Provide the [X, Y] coordinate of the cell's center where the given text is located.  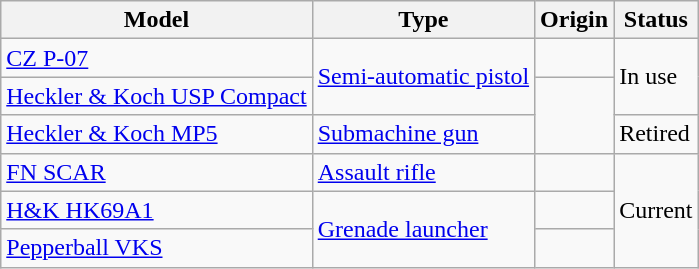
Type [423, 20]
Origin [574, 20]
Heckler & Koch MP5 [156, 134]
Model [156, 20]
Retired [656, 134]
Grenade launcher [423, 229]
Pepperball VKS [156, 248]
Semi-automatic pistol [423, 77]
Submachine gun [423, 134]
Heckler & Koch USP Compact [156, 96]
Assault rifle [423, 172]
CZ P-07 [156, 58]
Current [656, 210]
Status [656, 20]
In use [656, 77]
H&K HK69A1 [156, 210]
FN SCAR [156, 172]
